Find where the given text appears and provide that cell's center as [X, Y] coordinate. 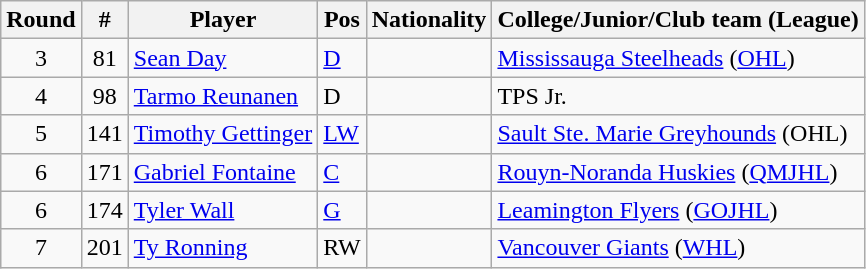
C [342, 172]
7 [41, 248]
201 [104, 248]
College/Junior/Club team (League) [678, 20]
LW [342, 134]
Leamington Flyers (GOJHL) [678, 210]
171 [104, 172]
Tarmo Reunanen [223, 96]
Vancouver Giants (WHL) [678, 248]
Rouyn-Noranda Huskies (QMJHL) [678, 172]
Pos [342, 20]
5 [41, 134]
Sault Ste. Marie Greyhounds (OHL) [678, 134]
RW [342, 248]
Gabriel Fontaine [223, 172]
Tyler Wall [223, 210]
Mississauga Steelheads (OHL) [678, 58]
81 [104, 58]
Ty Ronning [223, 248]
141 [104, 134]
4 [41, 96]
# [104, 20]
Player [223, 20]
174 [104, 210]
G [342, 210]
TPS Jr. [678, 96]
Timothy Gettinger [223, 134]
3 [41, 58]
Round [41, 20]
Nationality [429, 20]
Sean Day [223, 58]
98 [104, 96]
